Search for the cell housing the specified text and yield its (x, y) center coordinate. 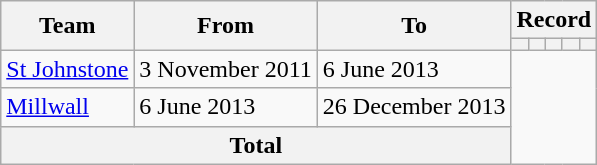
St Johnstone (68, 69)
Team (68, 26)
To (414, 26)
Total (256, 145)
Record (554, 20)
26 December 2013 (414, 107)
Millwall (68, 107)
3 November 2011 (226, 69)
From (226, 26)
